Search for the cell housing the specified text and yield its [X, Y] center coordinate. 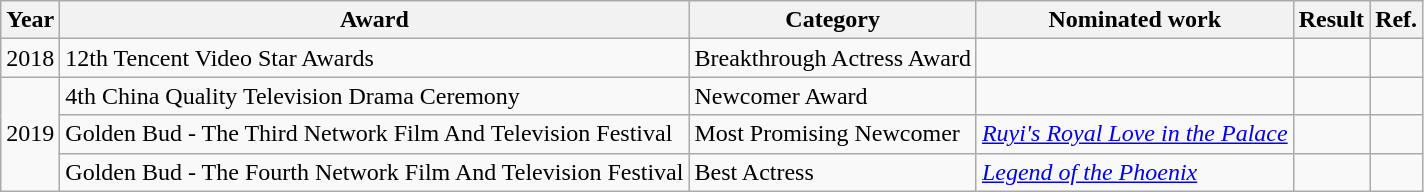
Category [832, 20]
Golden Bud - The Third Network Film And Television Festival [374, 134]
Year [30, 20]
Legend of the Phoenix [1134, 172]
Golden Bud - The Fourth Network Film And Television Festival [374, 172]
Result [1331, 20]
Ref. [1396, 20]
Award [374, 20]
Best Actress [832, 172]
Ruyi's Royal Love in the Palace [1134, 134]
Most Promising Newcomer [832, 134]
Newcomer Award [832, 96]
Nominated work [1134, 20]
2018 [30, 58]
4th China Quality Television Drama Ceremony [374, 96]
12th Tencent Video Star Awards [374, 58]
Breakthrough Actress Award [832, 58]
2019 [30, 134]
